Pinpoint the cell where the given text exists, returning its [x, y] midpoint coordinate. 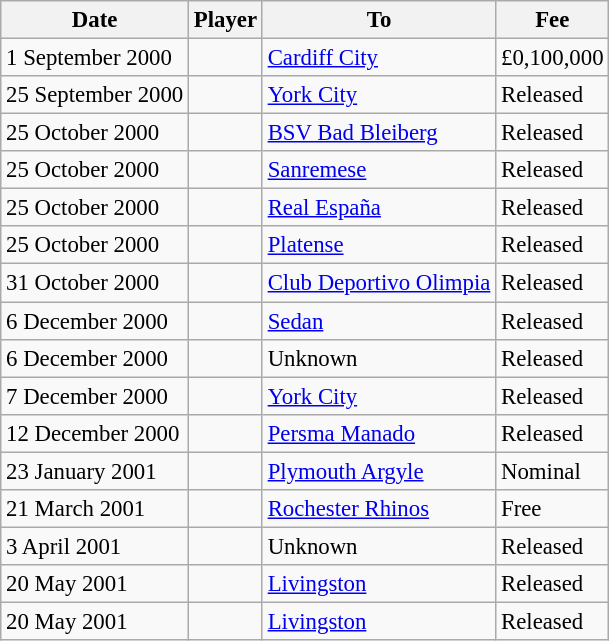
Persma Manado [378, 433]
31 October 2000 [95, 283]
Platense [378, 245]
23 January 2001 [95, 471]
Club Deportivo Olimpia [378, 283]
21 March 2001 [95, 509]
3 April 2001 [95, 546]
Free [552, 509]
Cardiff City [378, 58]
25 September 2000 [95, 95]
Plymouth Argyle [378, 471]
Date [95, 20]
Fee [552, 20]
£0,100,000 [552, 58]
Nominal [552, 471]
7 December 2000 [95, 396]
Player [226, 20]
To [378, 20]
Sanremese [378, 170]
Sedan [378, 321]
Rochester Rhinos [378, 509]
BSV Bad Bleiberg [378, 133]
1 September 2000 [95, 58]
Real España [378, 208]
12 December 2000 [95, 433]
